For the text-containing cell, return its midpoint in [x, y] coordinate format. 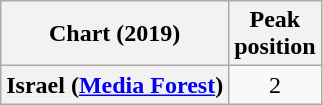
Chart (2019) [115, 34]
Peakposition [275, 34]
2 [275, 85]
Israel (Media Forest) [115, 85]
